Extract the (x, y) coordinate from the center of the cell holding the provided text.  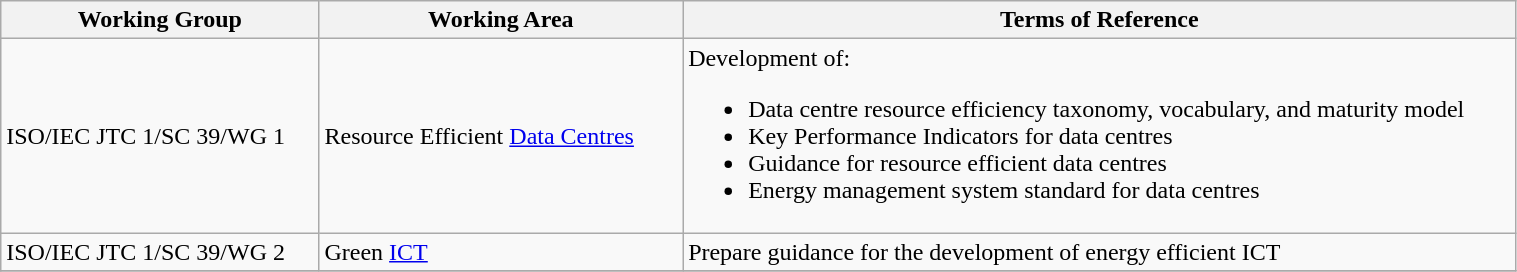
Terms of Reference (1100, 20)
Green ICT (501, 252)
Prepare guidance for the development of energy efficient ICT (1100, 252)
ISO/IEC JTC 1/SC 39/WG 1 (160, 136)
Resource Efficient Data Centres (501, 136)
Working Area (501, 20)
ISO/IEC JTC 1/SC 39/WG 2 (160, 252)
Working Group (160, 20)
